Pinpoint the cell where the given text exists, returning its (X, Y) midpoint coordinate. 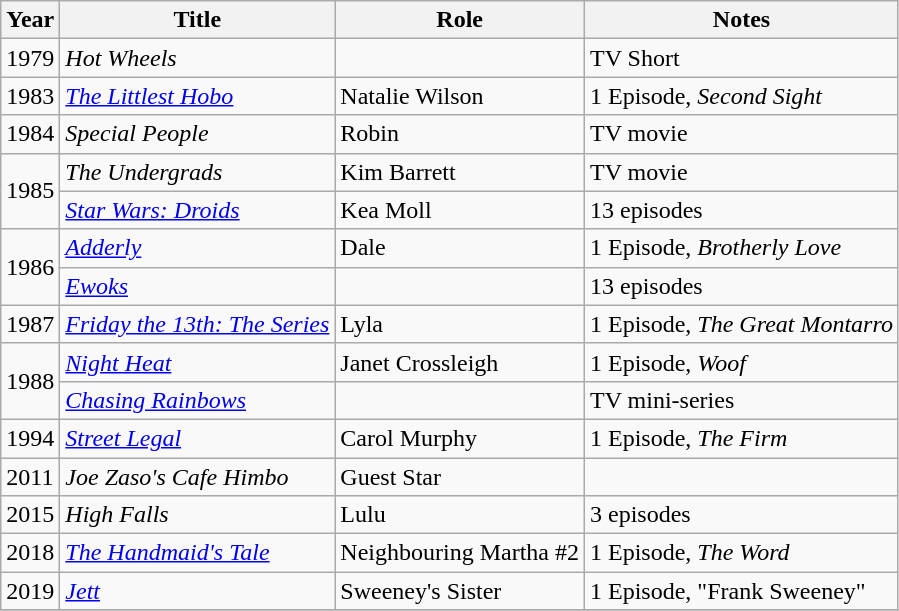
Jett (198, 591)
Hot Wheels (198, 58)
1 Episode, Brotherly Love (742, 248)
Sweeney's Sister (460, 591)
1988 (30, 381)
3 episodes (742, 515)
Janet Crossleigh (460, 362)
Chasing Rainbows (198, 400)
Role (460, 20)
Special People (198, 134)
Lyla (460, 324)
Dale (460, 248)
Joe Zaso's Cafe Himbo (198, 477)
1979 (30, 58)
1994 (30, 438)
Kim Barrett (460, 172)
High Falls (198, 515)
Robin (460, 134)
1 Episode, Woof (742, 362)
Lulu (460, 515)
1983 (30, 96)
1 Episode, The Great Montarro (742, 324)
Ewoks (198, 286)
Night Heat (198, 362)
1984 (30, 134)
Street Legal (198, 438)
Guest Star (460, 477)
1 Episode, The Firm (742, 438)
2015 (30, 515)
1 Episode, "Frank Sweeney" (742, 591)
Kea Moll (460, 210)
Title (198, 20)
The Handmaid's Tale (198, 553)
1987 (30, 324)
TV mini-series (742, 400)
Year (30, 20)
Carol Murphy (460, 438)
1 Episode, Second Sight (742, 96)
Natalie Wilson (460, 96)
1986 (30, 267)
TV Short (742, 58)
2011 (30, 477)
The Littlest Hobo (198, 96)
Notes (742, 20)
The Undergrads (198, 172)
Adderly (198, 248)
1985 (30, 191)
2019 (30, 591)
Neighbouring Martha #2 (460, 553)
2018 (30, 553)
1 Episode, The Word (742, 553)
Friday the 13th: The Series (198, 324)
Star Wars: Droids (198, 210)
